Search for the cell housing the specified text and yield its (x, y) center coordinate. 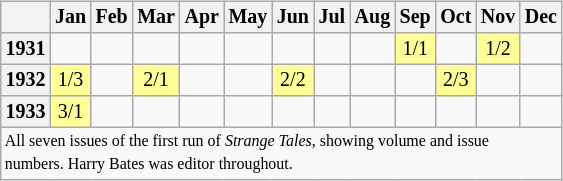
Jun (293, 18)
Dec (541, 18)
1/2 (498, 48)
1932 (26, 80)
Mar (156, 18)
Aug (372, 18)
1931 (26, 48)
3/1 (70, 112)
2/1 (156, 80)
Jul (332, 18)
Jan (70, 18)
1/1 (416, 48)
Nov (498, 18)
Feb (112, 18)
May (248, 18)
Apr (202, 18)
1/3 (70, 80)
2/3 (456, 80)
Oct (456, 18)
Sep (416, 18)
2/2 (293, 80)
1933 (26, 112)
All seven issues of the first run of Strange Tales, showing volume and issuenumbers. Harry Bates was editor throughout. (282, 154)
